From the cell containing the given text, extract its center point as [X, Y] coordinate. 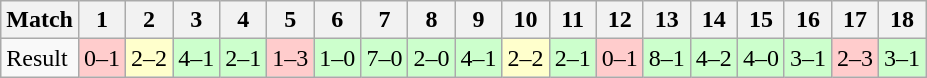
10 [526, 20]
Result [40, 58]
11 [572, 20]
12 [620, 20]
15 [760, 20]
4 [244, 20]
14 [714, 20]
2–0 [432, 58]
7–0 [384, 58]
3 [196, 20]
7 [384, 20]
2 [150, 20]
18 [902, 20]
13 [666, 20]
5 [290, 20]
8–1 [666, 58]
1 [102, 20]
16 [808, 20]
2–3 [854, 58]
6 [338, 20]
4–0 [760, 58]
1–0 [338, 58]
17 [854, 20]
Match [40, 20]
8 [432, 20]
9 [478, 20]
4–2 [714, 58]
1–3 [290, 58]
